For the text-containing cell, return its midpoint in (X, Y) coordinate format. 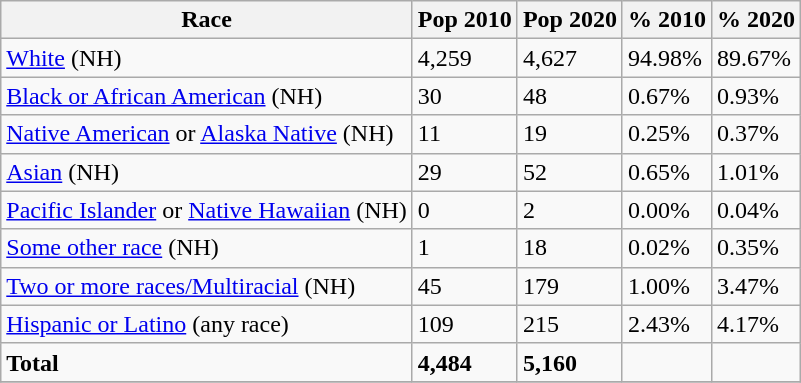
Hispanic or Latino (any race) (207, 324)
% 2020 (756, 20)
0.35% (756, 248)
White (NH) (207, 58)
30 (464, 96)
Asian (NH) (207, 172)
2 (570, 210)
1.01% (756, 172)
0.65% (666, 172)
48 (570, 96)
94.98% (666, 58)
0.37% (756, 134)
11 (464, 134)
% 2010 (666, 20)
0.93% (756, 96)
109 (464, 324)
18 (570, 248)
0.25% (666, 134)
Some other race (NH) (207, 248)
0.04% (756, 210)
1.00% (666, 286)
0.00% (666, 210)
4,259 (464, 58)
52 (570, 172)
0.67% (666, 96)
2.43% (666, 324)
1 (464, 248)
89.67% (756, 58)
45 (464, 286)
179 (570, 286)
19 (570, 134)
4,627 (570, 58)
Pop 2020 (570, 20)
Pop 2010 (464, 20)
Two or more races/Multiracial (NH) (207, 286)
3.47% (756, 286)
4.17% (756, 324)
0 (464, 210)
4,484 (464, 362)
29 (464, 172)
Black or African American (NH) (207, 96)
Race (207, 20)
215 (570, 324)
0.02% (666, 248)
Native American or Alaska Native (NH) (207, 134)
Pacific Islander or Native Hawaiian (NH) (207, 210)
5,160 (570, 362)
Total (207, 362)
